From the cell containing the given text, extract its center point as (x, y) coordinate. 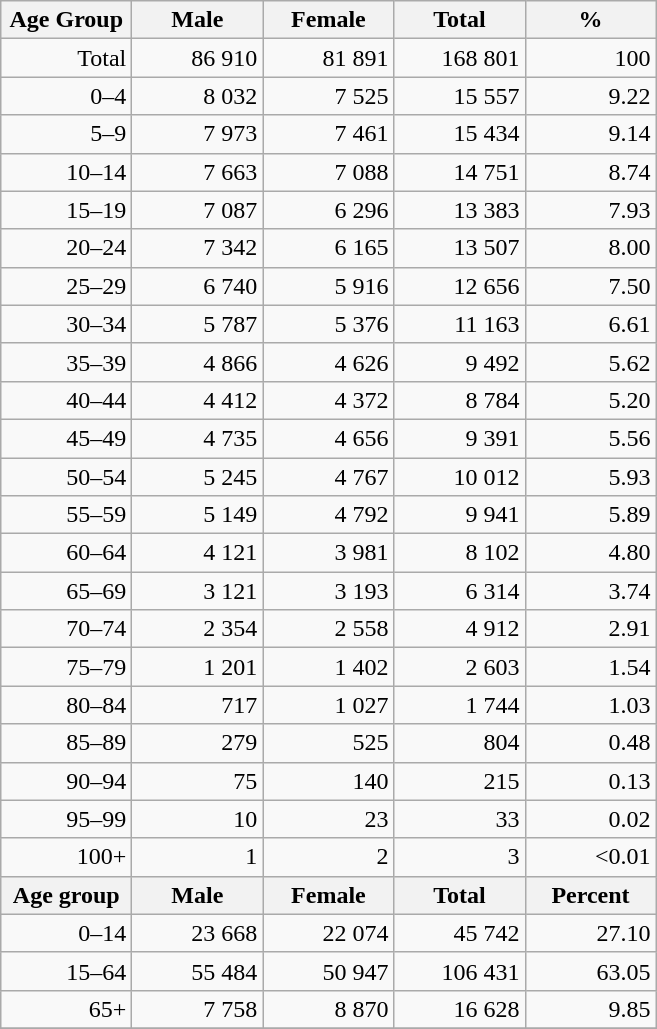
80–84 (66, 705)
45–49 (66, 438)
106 431 (460, 971)
3 121 (198, 591)
3.74 (590, 591)
7.93 (590, 210)
4 656 (328, 438)
10 012 (460, 477)
50 947 (328, 971)
1 (198, 857)
5–9 (66, 134)
2 (328, 857)
<0.01 (590, 857)
50–54 (66, 477)
0–4 (66, 96)
% (590, 20)
45 742 (460, 933)
7 525 (328, 96)
7.50 (590, 286)
Percent (590, 895)
75–79 (66, 667)
70–74 (66, 629)
1.54 (590, 667)
20–24 (66, 248)
168 801 (460, 58)
5.62 (590, 362)
4 626 (328, 362)
2.91 (590, 629)
9 941 (460, 515)
4 767 (328, 477)
215 (460, 781)
60–64 (66, 553)
10–14 (66, 172)
9.22 (590, 96)
7 461 (328, 134)
23 (328, 819)
4.80 (590, 553)
81 891 (328, 58)
8.00 (590, 248)
30–34 (66, 324)
Age group (66, 895)
6.61 (590, 324)
22 074 (328, 933)
15–64 (66, 971)
15–19 (66, 210)
13 507 (460, 248)
2 354 (198, 629)
6 314 (460, 591)
5 245 (198, 477)
2 558 (328, 629)
14 751 (460, 172)
4 412 (198, 400)
5 149 (198, 515)
10 (198, 819)
3 (460, 857)
8 870 (328, 1009)
86 910 (198, 58)
65+ (66, 1009)
16 628 (460, 1009)
804 (460, 743)
8.74 (590, 172)
525 (328, 743)
6 740 (198, 286)
3 193 (328, 591)
23 668 (198, 933)
9.85 (590, 1009)
5 787 (198, 324)
95–99 (66, 819)
1 402 (328, 667)
40–44 (66, 400)
1.03 (590, 705)
15 557 (460, 96)
0–14 (66, 933)
6 296 (328, 210)
9 492 (460, 362)
25–29 (66, 286)
7 088 (328, 172)
8 032 (198, 96)
0.02 (590, 819)
7 663 (198, 172)
7 342 (198, 248)
4 792 (328, 515)
55–59 (66, 515)
5.56 (590, 438)
3 981 (328, 553)
33 (460, 819)
90–94 (66, 781)
100+ (66, 857)
0.48 (590, 743)
279 (198, 743)
8 784 (460, 400)
140 (328, 781)
75 (198, 781)
35–39 (66, 362)
7 758 (198, 1009)
9.14 (590, 134)
12 656 (460, 286)
9 391 (460, 438)
1 027 (328, 705)
7 087 (198, 210)
8 102 (460, 553)
2 603 (460, 667)
Age Group (66, 20)
63.05 (590, 971)
85–89 (66, 743)
4 866 (198, 362)
100 (590, 58)
5 916 (328, 286)
1 744 (460, 705)
5 376 (328, 324)
65–69 (66, 591)
55 484 (198, 971)
0.13 (590, 781)
27.10 (590, 933)
15 434 (460, 134)
13 383 (460, 210)
717 (198, 705)
6 165 (328, 248)
5.93 (590, 477)
4 121 (198, 553)
5.89 (590, 515)
7 973 (198, 134)
5.20 (590, 400)
11 163 (460, 324)
4 735 (198, 438)
1 201 (198, 667)
4 372 (328, 400)
4 912 (460, 629)
